Find where the given text appears and provide that cell's center as (x, y) coordinate. 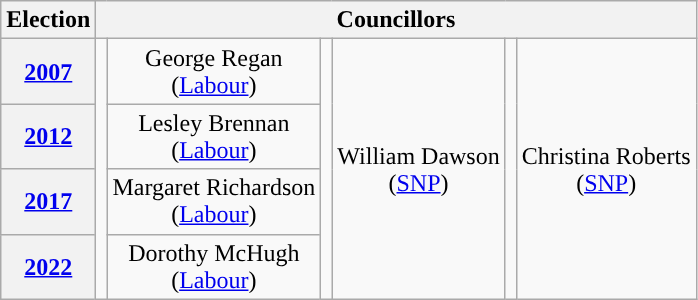
2012 (48, 136)
William Dawson(SNP) (418, 169)
Election (48, 20)
Councillors (396, 20)
Lesley Brennan(Labour) (214, 136)
2007 (48, 72)
2022 (48, 266)
Christina Roberts(SNP) (606, 169)
Margaret Richardson(Labour) (214, 202)
Dorothy McHugh(Labour) (214, 266)
2017 (48, 202)
George Regan(Labour) (214, 72)
